From the cell containing the given text, extract its center point as [x, y] coordinate. 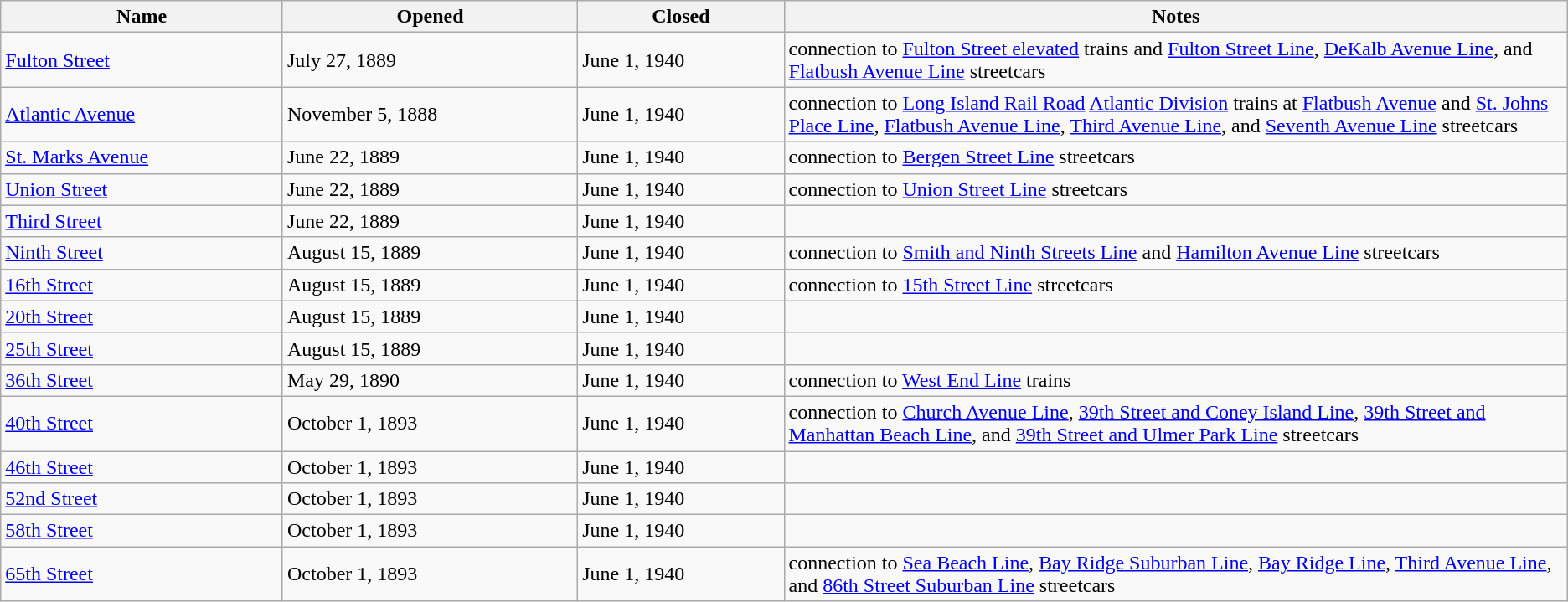
connection to Smith and Ninth Streets Line and Hamilton Avenue Line streetcars [1176, 253]
46th Street [142, 466]
connection to Fulton Street elevated trains and Fulton Street Line, DeKalb Avenue Line, and Flatbush Avenue Line streetcars [1176, 60]
connection to Union Street Line streetcars [1176, 189]
52nd Street [142, 499]
40th Street [142, 424]
Atlantic Avenue [142, 114]
Fulton Street [142, 60]
Ninth Street [142, 253]
36th Street [142, 380]
May 29, 1890 [430, 380]
Opened [430, 17]
58th Street [142, 531]
Closed [681, 17]
St. Marks Avenue [142, 157]
25th Street [142, 348]
connection to West End Line trains [1176, 380]
connection to Sea Beach Line, Bay Ridge Suburban Line, Bay Ridge Line, Third Avenue Line, and 86th Street Suburban Line streetcars [1176, 574]
November 5, 1888 [430, 114]
Union Street [142, 189]
Notes [1176, 17]
Third Street [142, 221]
July 27, 1889 [430, 60]
connection to 15th Street Line streetcars [1176, 285]
16th Street [142, 285]
20th Street [142, 316]
connection to Bergen Street Line streetcars [1176, 157]
Name [142, 17]
65th Street [142, 574]
